Pinpoint the cell where the given text exists, returning its (X, Y) midpoint coordinate. 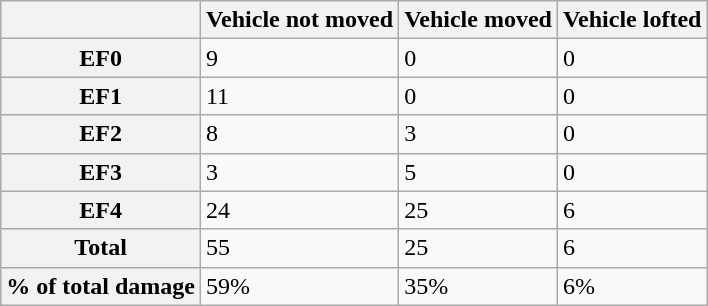
EF3 (101, 172)
11 (299, 96)
Vehicle lofted (632, 20)
35% (478, 286)
6% (632, 286)
EF4 (101, 210)
Vehicle not moved (299, 20)
8 (299, 134)
EF1 (101, 96)
24 (299, 210)
5 (478, 172)
% of total damage (101, 286)
9 (299, 58)
EF2 (101, 134)
Vehicle moved (478, 20)
59% (299, 286)
Total (101, 248)
55 (299, 248)
EF0 (101, 58)
